Find where the given text appears and provide that cell's center as (X, Y) coordinate. 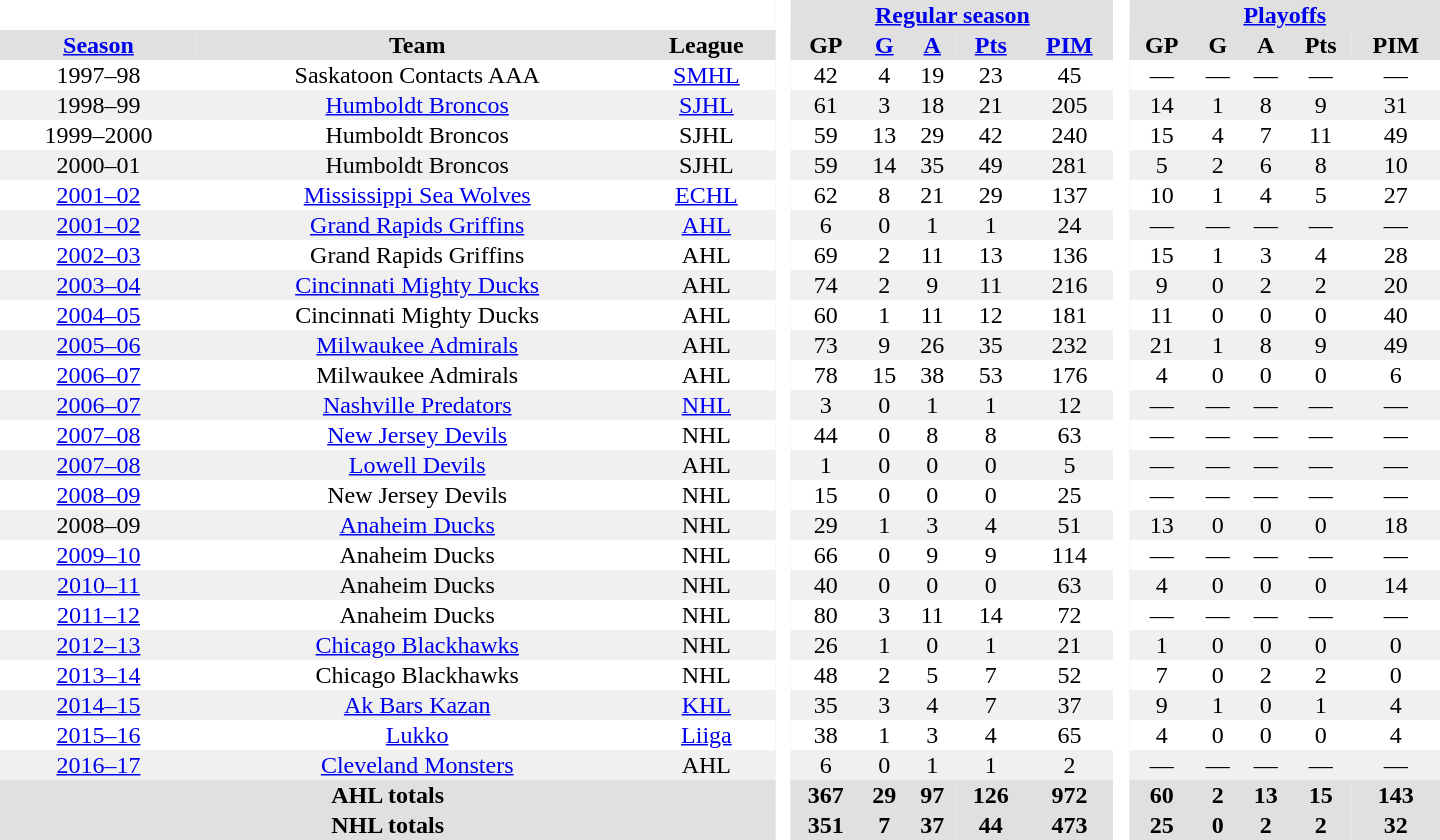
2010–11 (98, 585)
2013–14 (98, 675)
Season (98, 45)
2000–01 (98, 165)
143 (1396, 795)
ECHL (706, 195)
Lowell Devils (418, 465)
2012–13 (98, 645)
65 (1069, 735)
2015–16 (98, 735)
137 (1069, 195)
Lukko (418, 735)
27 (1396, 195)
2014–15 (98, 705)
Team (418, 45)
Mississippi Sea Wolves (418, 195)
23 (990, 75)
53 (990, 375)
24 (1069, 225)
367 (826, 795)
48 (826, 675)
80 (826, 615)
73 (826, 345)
181 (1069, 315)
28 (1396, 255)
19 (932, 75)
66 (826, 555)
31 (1396, 105)
281 (1069, 165)
AHL totals (388, 795)
62 (826, 195)
78 (826, 375)
1997–98 (98, 75)
61 (826, 105)
Saskatoon Contacts AAA (418, 75)
NHL totals (388, 825)
72 (1069, 615)
2002–03 (98, 255)
126 (990, 795)
51 (1069, 525)
232 (1069, 345)
League (706, 45)
972 (1069, 795)
1999–2000 (98, 135)
473 (1069, 825)
97 (932, 795)
2009–10 (98, 555)
2004–05 (98, 315)
2016–17 (98, 765)
Regular season (952, 15)
20 (1396, 285)
2011–12 (98, 615)
2003–04 (98, 285)
Liiga (706, 735)
32 (1396, 825)
1998–99 (98, 105)
216 (1069, 285)
351 (826, 825)
240 (1069, 135)
45 (1069, 75)
176 (1069, 375)
2005–06 (98, 345)
114 (1069, 555)
Ak Bars Kazan (418, 705)
205 (1069, 105)
136 (1069, 255)
SMHL (706, 75)
Nashville Predators (418, 405)
Cleveland Monsters (418, 765)
52 (1069, 675)
74 (826, 285)
KHL (706, 705)
69 (826, 255)
Playoffs (1284, 15)
